Detect which cell encompasses the target text, then output its [x, y] center coordinate. 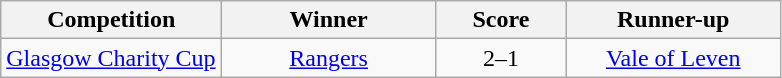
Rangers [329, 58]
Glasgow Charity Cup [112, 58]
2–1 [500, 58]
Competition [112, 20]
Vale of Leven [673, 58]
Winner [329, 20]
Score [500, 20]
Runner-up [673, 20]
